Determine the [x, y] coordinate at the center of the cell enclosing the given text.  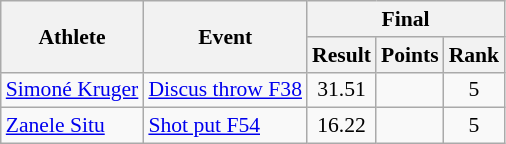
16.22 [342, 126]
Discus throw F38 [225, 90]
Shot put F54 [225, 126]
Rank [474, 55]
Final [406, 19]
31.51 [342, 90]
Result [342, 55]
Simoné Kruger [72, 90]
Athlete [72, 36]
Points [410, 55]
Event [225, 36]
Zanele Situ [72, 126]
